Return (X, Y) of the center of cell containing provided text 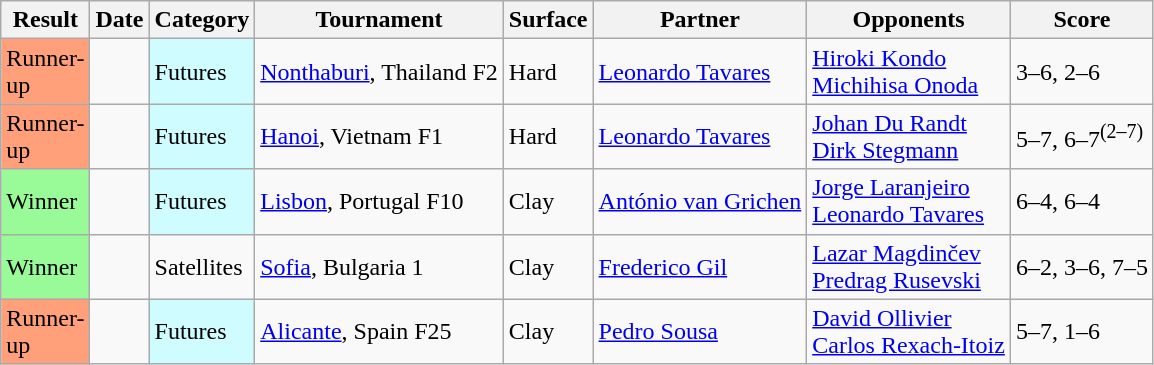
Jorge Laranjeiro Leonardo Tavares (909, 202)
Result (46, 20)
Hiroki Kondo Michihisa Onoda (909, 72)
Surface (548, 20)
Alicante, Spain F25 (380, 332)
Tournament (380, 20)
5–7, 1–6 (1082, 332)
6–4, 6–4 (1082, 202)
6–2, 3–6, 7–5 (1082, 266)
Johan Du Randt Dirk Stegmann (909, 136)
Sofia, Bulgaria 1 (380, 266)
Partner (700, 20)
Hanoi, Vietnam F1 (380, 136)
David Ollivier Carlos Rexach-Itoiz (909, 332)
Nonthaburi, Thailand F2 (380, 72)
Score (1082, 20)
Lazar Magdinčev Predrag Rusevski (909, 266)
António van Grichen (700, 202)
Lisbon, Portugal F10 (380, 202)
5–7, 6–7(2–7) (1082, 136)
Date (120, 20)
Opponents (909, 20)
3–6, 2–6 (1082, 72)
Frederico Gil (700, 266)
Pedro Sousa (700, 332)
Category (202, 20)
Satellites (202, 266)
